Detect which cell encompasses the target text, then output its [x, y] center coordinate. 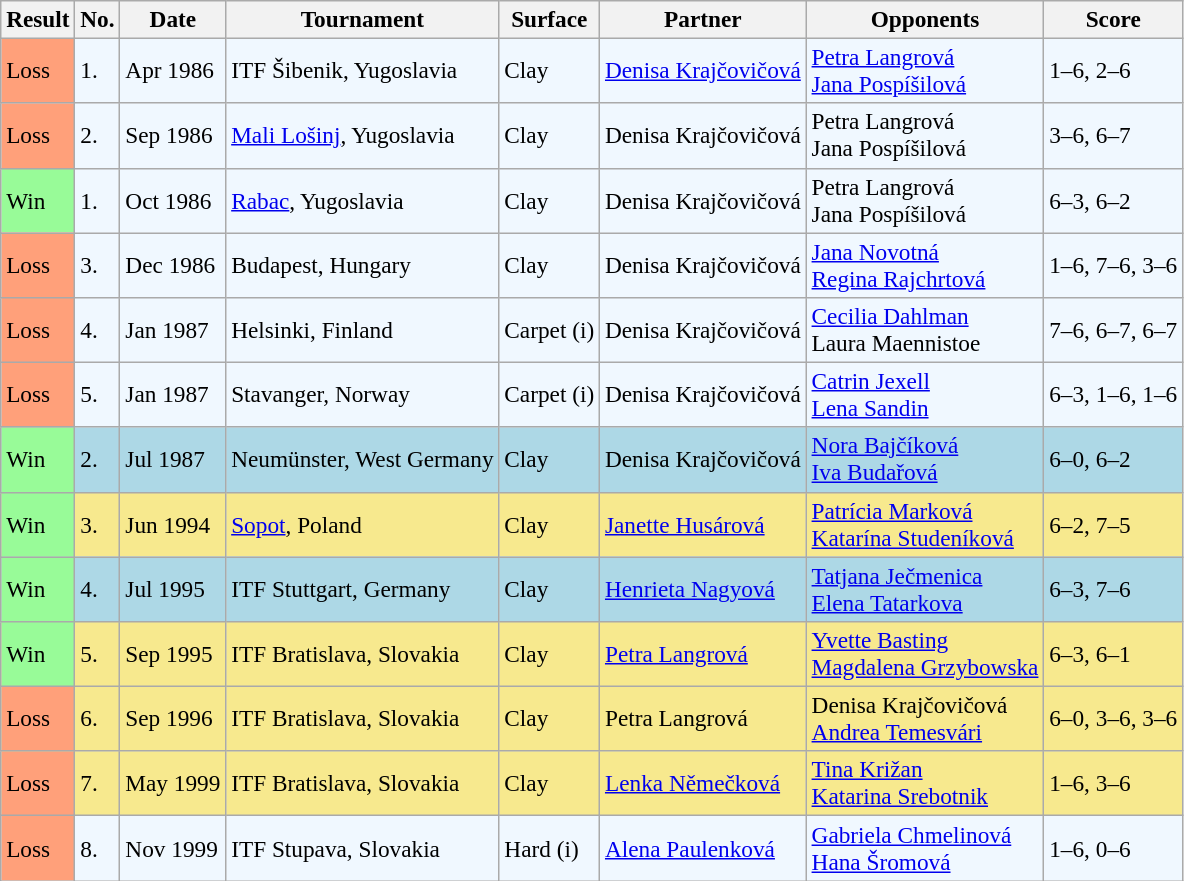
7. [98, 784]
Helsinki, Finland [362, 330]
Sopot, Poland [362, 524]
Partner [704, 19]
Sep 1986 [173, 136]
Score [1114, 19]
Neumünster, West Germany [362, 460]
6. [98, 718]
Dec 1986 [173, 264]
Surface [550, 19]
1–6, 7–6, 3–6 [1114, 264]
Apr 1986 [173, 70]
Date [173, 19]
Tatjana Ječmenica Elena Tatarkova [925, 588]
3–6, 6–7 [1114, 136]
Tina Križan Katarina Srebotnik [925, 784]
Nora Bajčíková Iva Budařová [925, 460]
Tournament [362, 19]
Oct 1986 [173, 200]
6–3, 6–2 [1114, 200]
Mali Lošinj, Yugoslavia [362, 136]
No. [98, 19]
Stavanger, Norway [362, 394]
Denisa Krajčovičová Andrea Temesvári [925, 718]
6–3, 6–1 [1114, 654]
1–6, 3–6 [1114, 784]
Alena Paulenková [704, 848]
Opponents [925, 19]
ITF Šibenik, Yugoslavia [362, 70]
Henrieta Nagyová [704, 588]
1–6, 0–6 [1114, 848]
Cecilia Dahlman Laura Maennistoe [925, 330]
Jul 1995 [173, 588]
Patrícia Marková Katarína Studeníková [925, 524]
Janette Husárová [704, 524]
Jul 1987 [173, 460]
Lenka Němečková [704, 784]
7–6, 6–7, 6–7 [1114, 330]
6–2, 7–5 [1114, 524]
6–3, 7–6 [1114, 588]
Catrin Jexell Lena Sandin [925, 394]
Sep 1995 [173, 654]
ITF Stuttgart, Germany [362, 588]
Hard (i) [550, 848]
Gabriela Chmelinová Hana Šromová [925, 848]
6–0, 3–6, 3–6 [1114, 718]
6–0, 6–2 [1114, 460]
Sep 1996 [173, 718]
Jana Novotná Regina Rajchrtová [925, 264]
Rabac, Yugoslavia [362, 200]
Jun 1994 [173, 524]
May 1999 [173, 784]
Nov 1999 [173, 848]
Result [38, 19]
Budapest, Hungary [362, 264]
8. [98, 848]
6–3, 1–6, 1–6 [1114, 394]
Yvette Basting Magdalena Grzybowska [925, 654]
ITF Stupava, Slovakia [362, 848]
1–6, 2–6 [1114, 70]
